For the text-containing cell, return its midpoint in (X, Y) coordinate format. 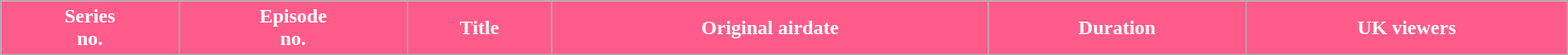
UK viewers (1406, 28)
Episodeno. (294, 28)
Duration (1116, 28)
Title (480, 28)
Seriesno. (90, 28)
Original airdate (770, 28)
